Scan for the cell matching the given text and deliver its (X, Y) coordinate at center. 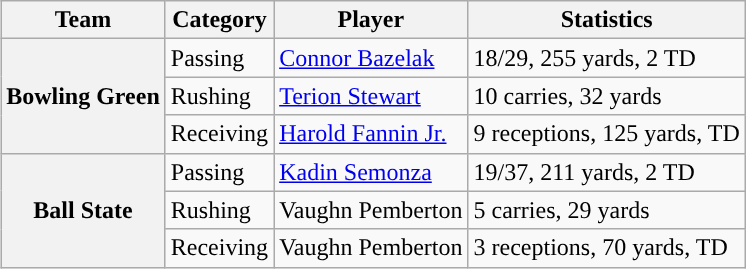
19/37, 211 yards, 2 TD (606, 172)
Category (219, 20)
Team (84, 20)
Terion Stewart (371, 96)
Connor Bazelak (371, 58)
Ball State (84, 210)
Kadin Semonza (371, 172)
5 carries, 29 yards (606, 210)
Statistics (606, 20)
9 receptions, 125 yards, TD (606, 134)
18/29, 255 yards, 2 TD (606, 58)
Harold Fannin Jr. (371, 134)
10 carries, 32 yards (606, 96)
Bowling Green (84, 96)
Player (371, 20)
3 receptions, 70 yards, TD (606, 248)
